Detect which cell encompasses the target text, then output its (X, Y) center coordinate. 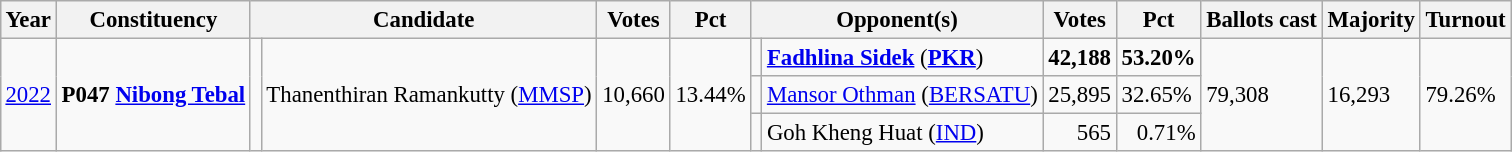
Opponent(s) (897, 20)
13.44% (710, 94)
Constituency (153, 20)
Mansor Othman (BERSATU) (902, 95)
Year (28, 20)
Candidate (423, 20)
Goh Kheng Huat (IND) (902, 133)
16,293 (1371, 94)
Majority (1371, 20)
2022 (28, 94)
10,660 (634, 94)
79,308 (1262, 94)
79.26% (1466, 94)
53.20% (1158, 57)
Fadhlina Sidek (PKR) (902, 57)
P047 Nibong Tebal (153, 94)
Ballots cast (1262, 20)
Thanenthiran Ramankutty (MMSP) (429, 94)
0.71% (1158, 133)
32.65% (1158, 95)
25,895 (1080, 95)
565 (1080, 133)
42,188 (1080, 57)
Turnout (1466, 20)
